Determine the (x, y) coordinate at the center of the cell enclosing the given text.  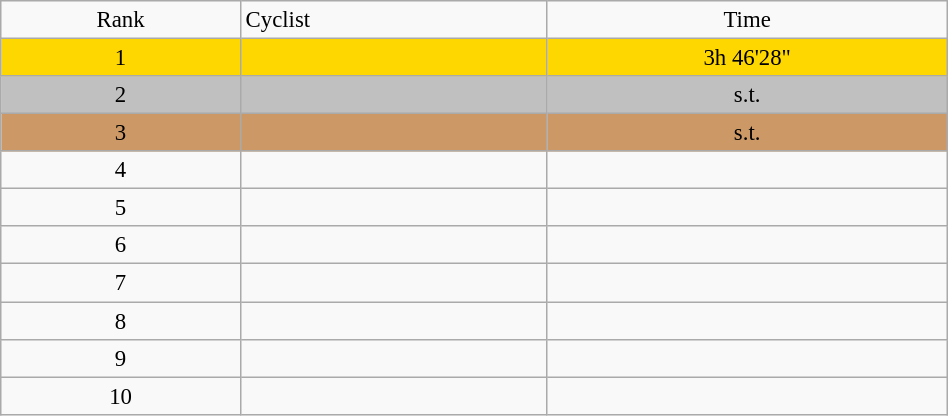
2 (121, 95)
5 (121, 208)
9 (121, 358)
3 (121, 133)
6 (121, 245)
10 (121, 396)
7 (121, 283)
1 (121, 58)
Rank (121, 20)
Cyclist (394, 20)
8 (121, 321)
3h 46'28" (747, 58)
4 (121, 170)
Time (747, 20)
